Find where the given text appears and provide that cell's center as [X, Y] coordinate. 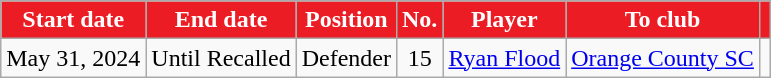
To club [663, 20]
May 31, 2024 [74, 58]
Orange County SC [663, 58]
Player [504, 20]
Ryan Flood [504, 58]
15 [419, 58]
Position [346, 20]
Start date [74, 20]
No. [419, 20]
End date [221, 20]
Until Recalled [221, 58]
Defender [346, 58]
